Output the (x, y) coordinate of the center of the cell containing the given text.  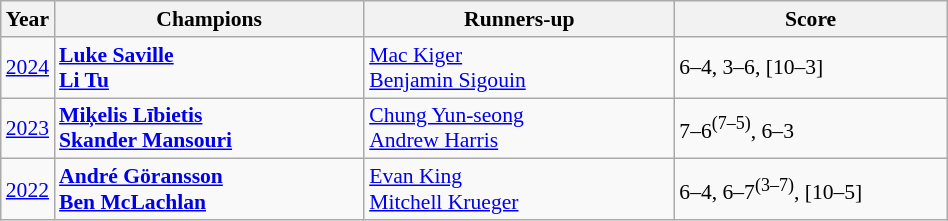
Champions (209, 19)
6–4, 3–6, [10–3] (810, 68)
2022 (28, 190)
6–4, 6–7(3–7), [10–5] (810, 190)
Miķelis Lībietis Skander Mansouri (209, 128)
Luke Saville Li Tu (209, 68)
Year (28, 19)
André Göransson Ben McLachlan (209, 190)
Evan King Mitchell Krueger (519, 190)
Score (810, 19)
7–6(7–5), 6–3 (810, 128)
2023 (28, 128)
Mac Kiger Benjamin Sigouin (519, 68)
Runners-up (519, 19)
Chung Yun-seong Andrew Harris (519, 128)
2024 (28, 68)
